Search for the cell housing the specified text and yield its (x, y) center coordinate. 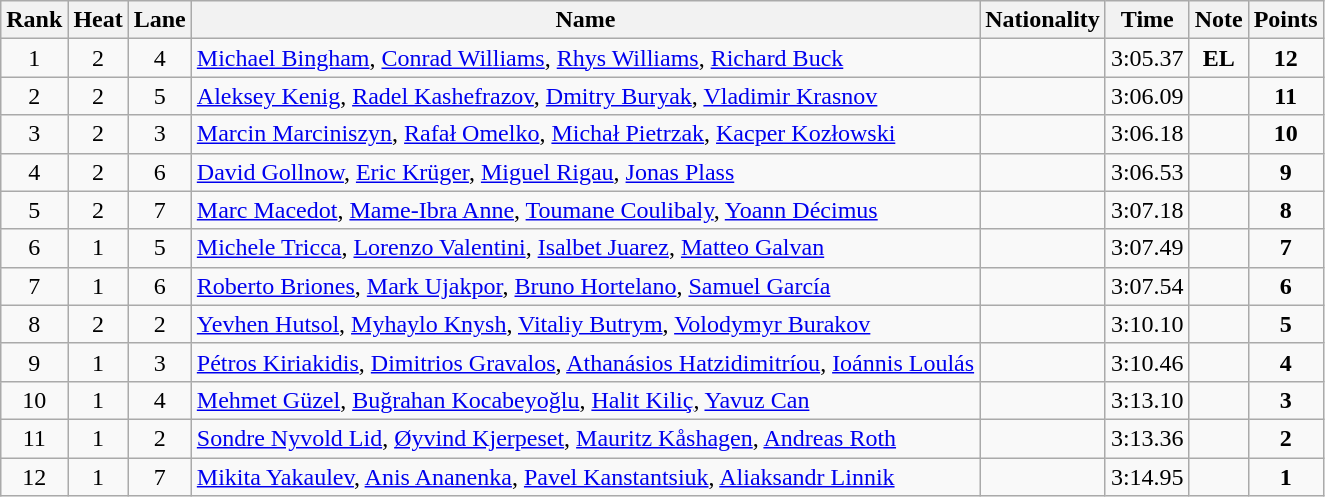
Name (585, 20)
Time (1147, 20)
Marc Macedot, Mame-Ibra Anne, Toumane Coulibaly, Yoann Décimus (585, 210)
3:07.49 (1147, 248)
3:05.37 (1147, 58)
David Gollnow, Eric Krüger, Miguel Rigau, Jonas Plass (585, 172)
Note (1218, 20)
Lane (160, 20)
3:10.46 (1147, 362)
3:13.10 (1147, 400)
Michael Bingham, Conrad Williams, Rhys Williams, Richard Buck (585, 58)
Roberto Briones, Mark Ujakpor, Bruno Hortelano, Samuel García (585, 286)
3:06.53 (1147, 172)
Mikita Yakaulev, Anis Ananenka, Pavel Kanstantsiuk, Aliaksandr Linnik (585, 477)
Yevhen Hutsol, Myhaylo Knysh, Vitaliy Butrym, Volodymyr Burakov (585, 324)
3:07.54 (1147, 286)
Pétros Kiriakidis, Dimitrios Gravalos, Athanásios Hatzidimitríou, Ioánnis Loulás (585, 362)
Michele Tricca, Lorenzo Valentini, Isalbet Juarez, Matteo Galvan (585, 248)
3:13.36 (1147, 438)
Marcin Marciniszyn, Rafał Omelko, Michał Pietrzak, Kacper Kozłowski (585, 134)
Heat (98, 20)
3:06.18 (1147, 134)
3:06.09 (1147, 96)
3:14.95 (1147, 477)
Rank (34, 20)
Nationality (1043, 20)
EL (1218, 58)
3:10.10 (1147, 324)
3:07.18 (1147, 210)
Aleksey Kenig, Radel Kashefrazov, Dmitry Buryak, Vladimir Krasnov (585, 96)
Points (1286, 20)
Sondre Nyvold Lid, Øyvind Kjerpeset, Mauritz Kåshagen, Andreas Roth (585, 438)
Mehmet Güzel, Buğrahan Kocabeyoğlu, Halit Kiliç, Yavuz Can (585, 400)
